Determine the [X, Y] coordinate at the center of the cell enclosing the given text.  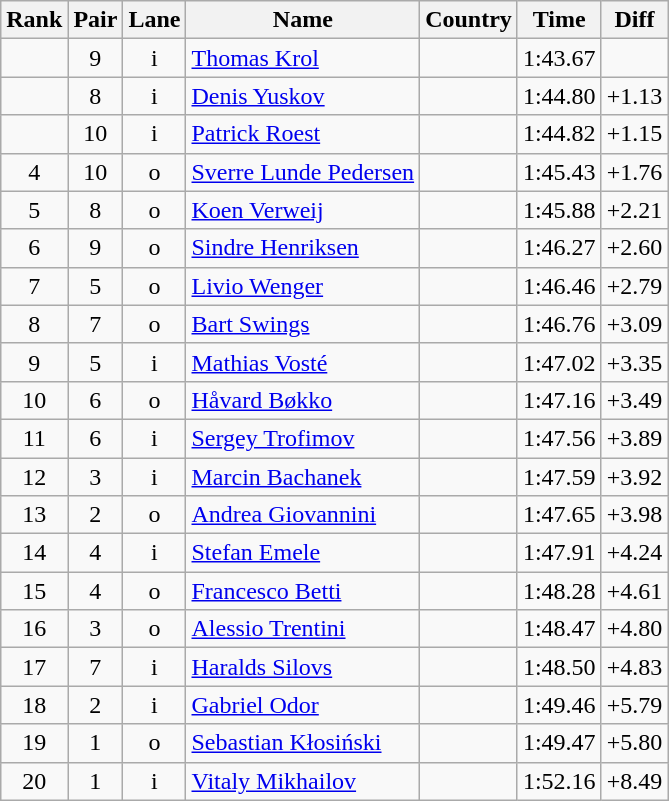
1:48.47 [559, 629]
Sverre Lunde Pedersen [303, 172]
1:45.88 [559, 210]
1:49.47 [559, 743]
+3.35 [634, 362]
+4.80 [634, 629]
+2.79 [634, 286]
Andrea Giovannini [303, 515]
Sebastian Kłosiński [303, 743]
+3.09 [634, 324]
Rank [34, 20]
Patrick Roest [303, 134]
Denis Yuskov [303, 96]
+4.24 [634, 553]
Francesco Betti [303, 591]
+4.83 [634, 667]
17 [34, 667]
+5.80 [634, 743]
+3.89 [634, 438]
Country [469, 20]
Haralds Silovs [303, 667]
1:46.46 [559, 286]
1:46.27 [559, 248]
1:47.02 [559, 362]
18 [34, 705]
+3.92 [634, 477]
Sindre Henriksen [303, 248]
+1.76 [634, 172]
1:47.16 [559, 400]
1:44.80 [559, 96]
Håvard Bøkko [303, 400]
Diff [634, 20]
Thomas Krol [303, 58]
14 [34, 553]
1:46.76 [559, 324]
1:45.43 [559, 172]
16 [34, 629]
Livio Wenger [303, 286]
Pair [96, 20]
1:48.50 [559, 667]
Lane [154, 20]
15 [34, 591]
1:44.82 [559, 134]
Vitaly Mikhailov [303, 781]
+3.49 [634, 400]
Time [559, 20]
20 [34, 781]
1:49.46 [559, 705]
1:47.56 [559, 438]
11 [34, 438]
+5.79 [634, 705]
Marcin Bachanek [303, 477]
1:47.59 [559, 477]
12 [34, 477]
Sergey Trofimov [303, 438]
13 [34, 515]
+2.60 [634, 248]
Mathias Vosté [303, 362]
1:52.16 [559, 781]
+4.61 [634, 591]
+1.13 [634, 96]
1:48.28 [559, 591]
+2.21 [634, 210]
19 [34, 743]
1:47.65 [559, 515]
Alessio Trentini [303, 629]
+1.15 [634, 134]
Stefan Emele [303, 553]
Koen Verweij [303, 210]
Name [303, 20]
Bart Swings [303, 324]
Gabriel Odor [303, 705]
1:47.91 [559, 553]
+8.49 [634, 781]
+3.98 [634, 515]
1:43.67 [559, 58]
